Return the (X, Y) coordinate for the center point of the cell that contains the specified text.  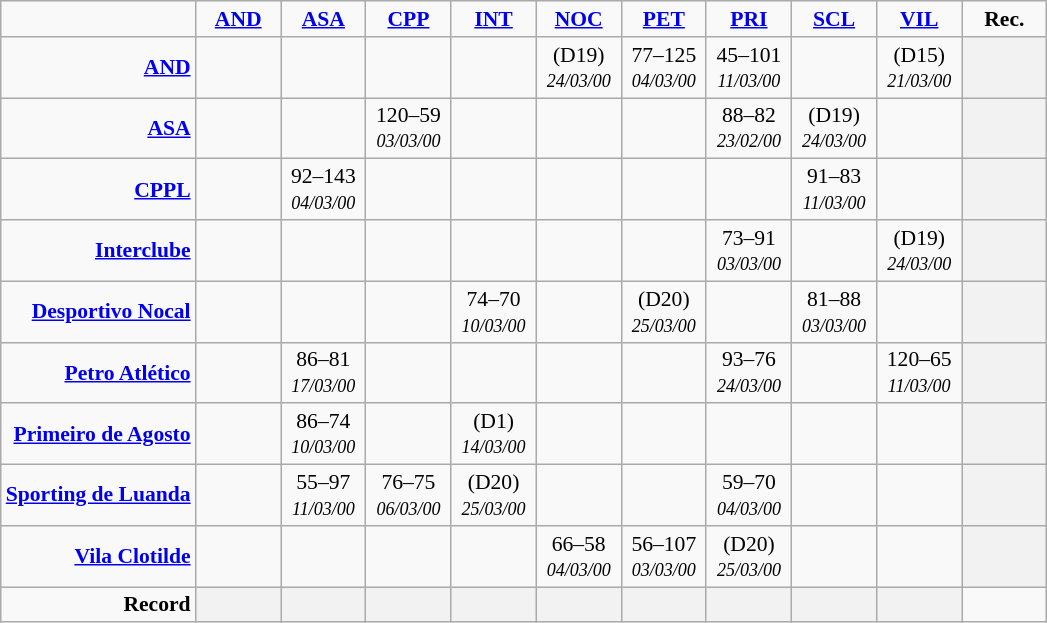
88–8223/02/00 (748, 128)
(D1)14/03/00 (494, 434)
Interclube (98, 250)
CPPL (98, 190)
PET (664, 19)
Petro Atlético (98, 372)
120–5903/03/00 (408, 128)
76–7506/03/00 (408, 496)
81–8803/03/00 (834, 312)
Rec. (1004, 19)
86–7410/03/00 (324, 434)
INT (494, 19)
Vila Clotilde (98, 556)
59–7004/03/00 (748, 496)
Record (98, 605)
PRI (748, 19)
55–9711/03/00 (324, 496)
CPP (408, 19)
120–6511/03/00 (920, 372)
Primeiro de Agosto (98, 434)
Desportivo Nocal (98, 312)
66–5804/03/00 (578, 556)
Sporting de Luanda (98, 496)
74–7010/03/00 (494, 312)
73–9103/03/00 (748, 250)
93–7624/03/00 (748, 372)
56–10703/03/00 (664, 556)
VIL (920, 19)
92–14304/03/00 (324, 190)
NOC (578, 19)
(D15)21/03/00 (920, 68)
86–8117/03/00 (324, 372)
91–8311/03/00 (834, 190)
SCL (834, 19)
45–10111/03/00 (748, 68)
77–12504/03/00 (664, 68)
